Extract the (X, Y) coordinate from the center of the cell holding the provided text.  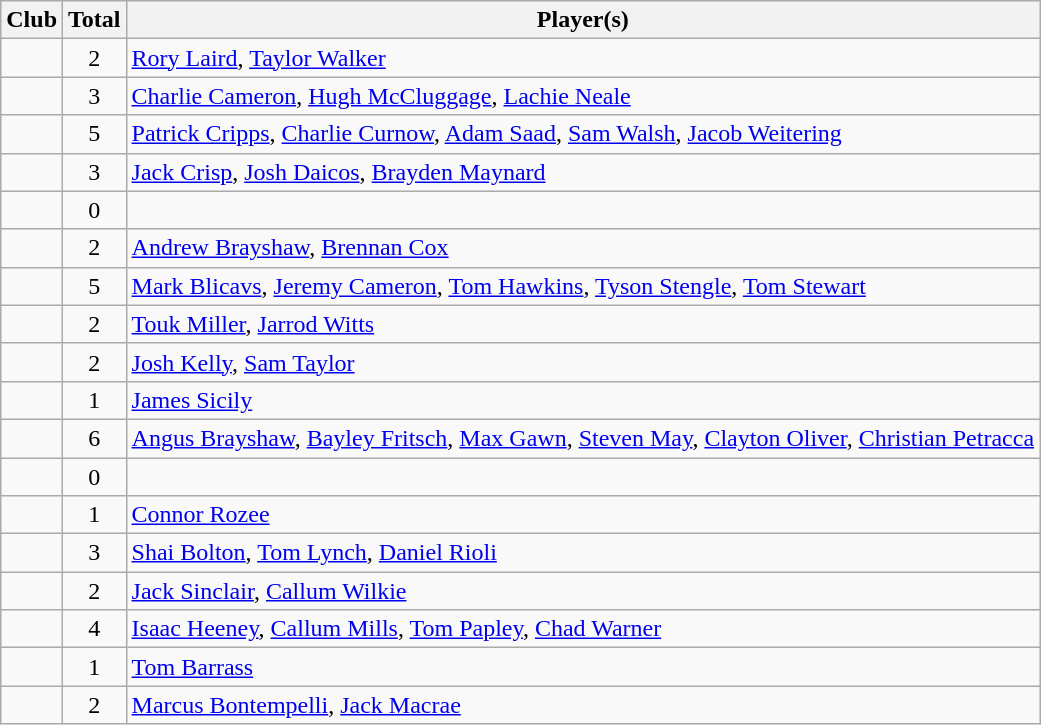
Andrew Brayshaw, Brennan Cox (583, 248)
Mark Blicavs, Jeremy Cameron, Tom Hawkins, Tyson Stengle, Tom Stewart (583, 286)
Patrick Cripps, Charlie Curnow, Adam Saad, Sam Walsh, Jacob Weitering (583, 134)
Marcus Bontempelli, Jack Macrae (583, 705)
Jack Crisp, Josh Daicos, Brayden Maynard (583, 172)
Touk Miller, Jarrod Witts (583, 324)
Rory Laird, Taylor Walker (583, 58)
Jack Sinclair, Callum Wilkie (583, 591)
Shai Bolton, Tom Lynch, Daniel Rioli (583, 553)
Charlie Cameron, Hugh McCluggage, Lachie Neale (583, 96)
4 (95, 629)
Josh Kelly, Sam Taylor (583, 362)
Isaac Heeney, Callum Mills, Tom Papley, Chad Warner (583, 629)
Tom Barrass (583, 667)
James Sicily (583, 400)
Connor Rozee (583, 515)
Total (95, 20)
6 (95, 438)
Player(s) (583, 20)
Angus Brayshaw, Bayley Fritsch, Max Gawn, Steven May, Clayton Oliver, Christian Petracca (583, 438)
Club (32, 20)
